Provide the (x, y) coordinate of the cell's center where the given text is located.  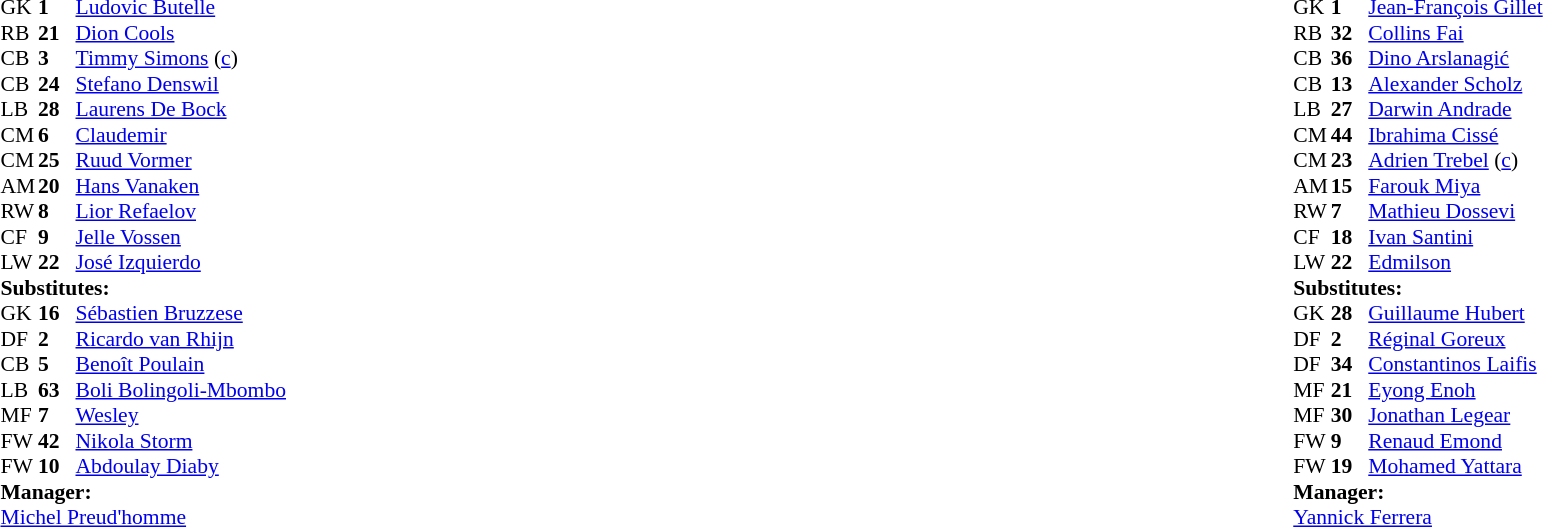
Boli Bolingoli-Mbombo (181, 390)
Guillaume Hubert (1455, 313)
José Izquierdo (181, 263)
Renaud Emond (1455, 441)
20 (57, 186)
6 (57, 135)
16 (57, 313)
15 (1350, 186)
Claudemir (181, 135)
25 (57, 161)
Dino Arslanagić (1455, 59)
23 (1350, 161)
42 (57, 441)
Benoît Poulain (181, 365)
Ibrahima Cissé (1455, 135)
36 (1350, 59)
Jonathan Legear (1455, 415)
Farouk Miya (1455, 186)
Dion Cools (181, 33)
Jelle Vossen (181, 237)
Ricardo van Rhijn (181, 339)
13 (1350, 84)
10 (57, 467)
27 (1350, 109)
Adrien Trebel (c) (1455, 161)
8 (57, 211)
Ivan Santini (1455, 237)
5 (57, 365)
Hans Vanaken (181, 186)
44 (1350, 135)
34 (1350, 365)
Réginal Goreux (1455, 339)
Wesley (181, 415)
3 (57, 59)
32 (1350, 33)
Alexander Scholz (1455, 84)
Laurens De Bock (181, 109)
Nikola Storm (181, 441)
Sébastien Bruzzese (181, 313)
Darwin Andrade (1455, 109)
30 (1350, 415)
Ruud Vormer (181, 161)
63 (57, 390)
Edmilson (1455, 263)
Constantinos Laifis (1455, 365)
18 (1350, 237)
Timmy Simons (c) (181, 59)
Abdoulay Diaby (181, 467)
Collins Fai (1455, 33)
Stefano Denswil (181, 84)
Lior Refaelov (181, 211)
24 (57, 84)
Mathieu Dossevi (1455, 211)
Mohamed Yattara (1455, 467)
Eyong Enoh (1455, 390)
19 (1350, 467)
